Capture the cell that displays the provided text and extract its (X, Y) central coordinate. 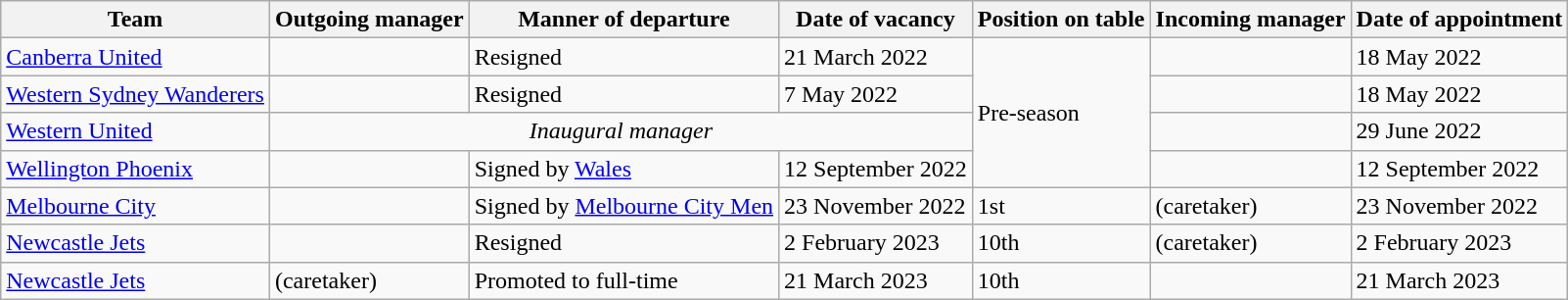
Pre-season (1061, 113)
29 June 2022 (1459, 131)
Western United (135, 131)
1st (1061, 206)
Date of appointment (1459, 20)
Manner of departure (623, 20)
Outgoing manager (369, 20)
Western Sydney Wanderers (135, 94)
Canberra United (135, 57)
Signed by Melbourne City Men (623, 206)
Date of vacancy (876, 20)
Wellington Phoenix (135, 169)
7 May 2022 (876, 94)
21 March 2022 (876, 57)
Inaugural manager (621, 131)
Team (135, 20)
Incoming manager (1251, 20)
Promoted to full-time (623, 280)
Melbourne City (135, 206)
Signed by Wales (623, 169)
Position on table (1061, 20)
